Return [X, Y] of the center of cell containing provided text 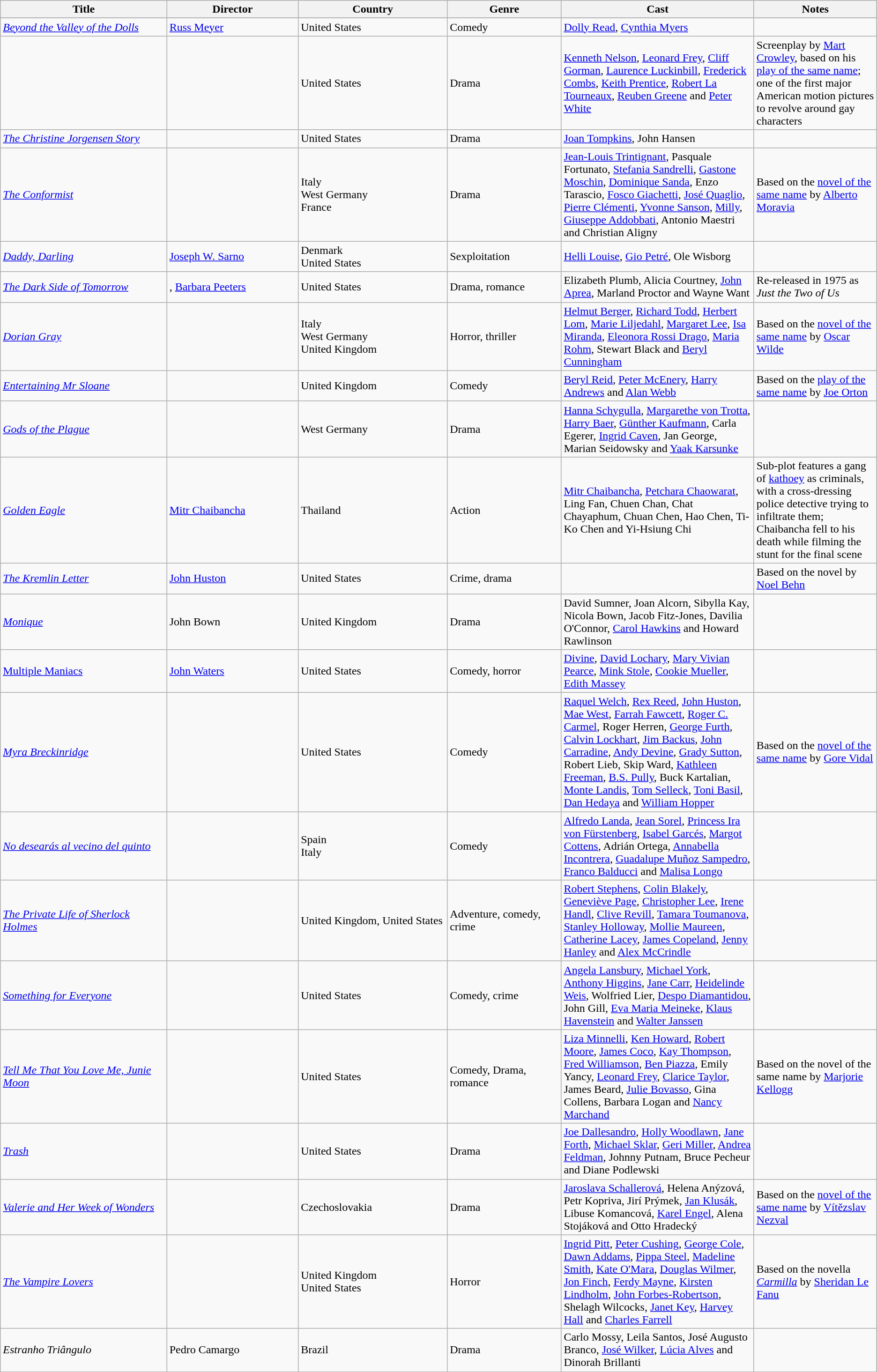
Tell Me That You Love Me, Junie Moon [83, 1076]
John Bown [232, 622]
Monique [83, 622]
Based on the novel of the same name by Alberto Moravia [815, 194]
Notes [815, 9]
Joseph W. Sarno [232, 257]
Genre [504, 9]
Joan Tompkins, John Hansen [658, 139]
The Kremlin Letter [83, 578]
Golden Eagle [83, 510]
Based on the novella Carmilla by Sheridan Le Fanu [815, 1282]
Trash [83, 1151]
ItalyWest GermanyFrance [373, 194]
Mitr Chaibancha, Petchara Chaowarat, Ling Fan, Chuen Chan, Chat Chayaphum, Chuan Chen, Hao Chen, Ti-Ko Chen and Yi-Hsiung Chi [658, 510]
Pedro Camargo [232, 1350]
Comedy, crime [504, 995]
Comedy, horror [504, 671]
Elizabeth Plumb, Alicia Courtney, John Aprea, Marland Proctor and Wayne Want [658, 287]
Adventure, comedy, crime [504, 921]
Based on the novel of the same name by Marjorie Kellogg [815, 1076]
Dorian Gray [83, 336]
David Sumner, Joan Alcorn, Sibylla Kay, Nicola Bown, Jacob Fitz-Jones, Davilia O'Connor, Carol Hawkins and Howard Rawlinson [658, 622]
Entertaining Mr Sloane [83, 386]
Director [232, 9]
Horror, thriller [504, 336]
ItalyWest GermanyUnited Kingdom [373, 336]
Kenneth Nelson, Leonard Frey, Cliff Gorman, Laurence Luckinbill, Frederick Combs, Keith Prentice, Robert La Tourneaux, Reuben Greene and Peter White [658, 83]
United Kingdom, United States [373, 921]
Horror [504, 1282]
The Christine Jorgensen Story [83, 139]
Sexploitation [504, 257]
Drama, romance [504, 287]
Action [504, 510]
The Private Life of Sherlock Holmes [83, 921]
Brazil [373, 1350]
The Conformist [83, 194]
Based on the novel of the same name by Vítězslav Nezval [815, 1207]
Title [83, 9]
Beryl Reid, Peter McEnery, Harry Andrews and Alan Webb [658, 386]
No desearás al vecino del quinto [83, 846]
Based on the novel by Noel Behn [815, 578]
Gods of the Plague [83, 429]
Thailand [373, 510]
Russ Meyer [232, 27]
The Vampire Lovers [83, 1282]
Crime, drama [504, 578]
, Barbara Peeters [232, 287]
Screenplay by Mart Crowley, based on his play of the same name; one of the first major American motion pictures to revolve around gay characters [815, 83]
Jaroslava Schallerová, Helena Anýzová, Petr Kopriva, Jirí Prýmek, Jan Klusák, Libuse Komancová, Karel Engel, Alena Stojáková and Otto Hradecký [658, 1207]
Joe Dallesandro, Holly Woodlawn, Jane Forth, Michael Sklar, Geri Miller, Andrea Feldman, Johnny Putnam, Bruce Pecheur and Diane Podlewski [658, 1151]
Estranho Triângulo [83, 1350]
Helli Louise, Gio Petré, Ole Wisborg [658, 257]
West Germany [373, 429]
SpainItaly [373, 846]
Beyond the Valley of the Dolls [83, 27]
Carlo Mossy, Leila Santos, José Augusto Branco, José Wilker, Lúcia Alves and Dinorah Brillanti [658, 1350]
John Huston [232, 578]
Based on the play of the same name by Joe Orton [815, 386]
Hanna Schygulla, Margarethe von Trotta, Harry Baer, Günther Kaufmann, Carla Egerer, Ingrid Caven, Jan George, Marian Seidowsky and Yaak Karsunke [658, 429]
Divine, David Lochary, Mary Vivian Pearce, Mink Stole, Cookie Mueller, Edith Massey [658, 671]
Daddy, Darling [83, 257]
Mitr Chaibancha [232, 510]
Cast [658, 9]
The Dark Side of Tomorrow [83, 287]
Czechoslovakia [373, 1207]
Myra Breckinridge [83, 752]
John Waters [232, 671]
Country [373, 9]
Re-released in 1975 as Just the Two of Us [815, 287]
Multiple Maniacs [83, 671]
DenmarkUnited States [373, 257]
Based on the novel of the same name by Oscar Wilde [815, 336]
Comedy, Drama, romance [504, 1076]
Something for Everyone [83, 995]
Valerie and Her Week of Wonders [83, 1207]
United KingdomUnited States [373, 1282]
Based on the novel of the same name by Gore Vidal [815, 752]
Dolly Read, Cynthia Myers [658, 27]
